Output the (x, y) coordinate of the center of the cell containing the given text.  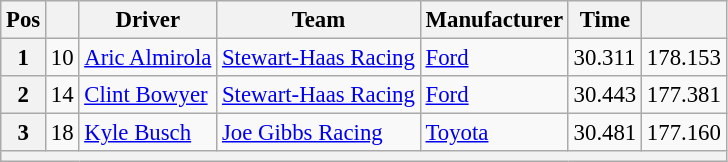
1 (24, 58)
10 (62, 58)
14 (62, 95)
Team (319, 20)
30.481 (604, 133)
3 (24, 133)
Toyota (494, 133)
Pos (24, 20)
177.381 (684, 95)
Joe Gibbs Racing (319, 133)
30.443 (604, 95)
Kyle Busch (148, 133)
178.153 (684, 58)
177.160 (684, 133)
30.311 (604, 58)
Manufacturer (494, 20)
Driver (148, 20)
Time (604, 20)
2 (24, 95)
18 (62, 133)
Clint Bowyer (148, 95)
Aric Almirola (148, 58)
